For the text-containing cell, return its midpoint in (X, Y) coordinate format. 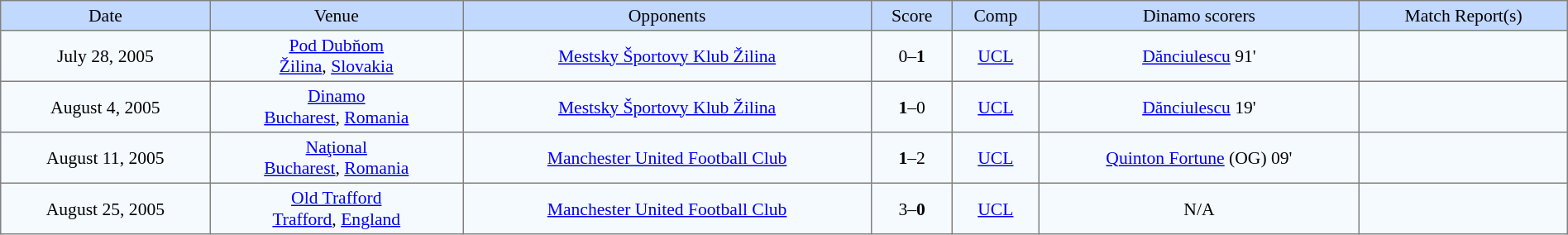
Score (912, 16)
Date (106, 16)
Pod DubňomŽilina, Slovakia (337, 56)
1–2 (912, 158)
August 11, 2005 (106, 158)
Match Report(s) (1464, 16)
DinamoBucharest, Romania (337, 107)
NaţionalBucharest, Romania (337, 158)
Comp (996, 16)
Dinamo scorers (1199, 16)
3–0 (912, 209)
N/A (1199, 209)
Venue (337, 16)
Dănciulescu 19' (1199, 107)
Quinton Fortune (OG) 09' (1199, 158)
July 28, 2005 (106, 56)
Opponents (667, 16)
August 4, 2005 (106, 107)
August 25, 2005 (106, 209)
1–0 (912, 107)
0–1 (912, 56)
Old TraffordTrafford, England (337, 209)
Dănciulescu 91' (1199, 56)
